Output the (X, Y) coordinate of the center of the cell containing the given text.  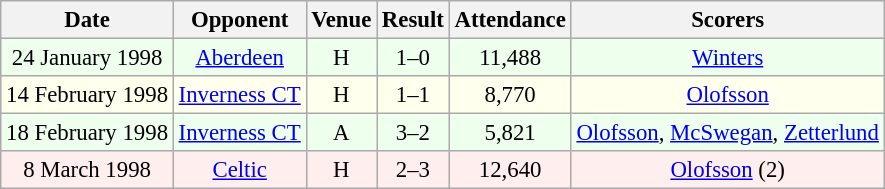
Olofsson (728, 95)
Celtic (240, 170)
8 March 1998 (88, 170)
1–1 (414, 95)
18 February 1998 (88, 133)
2–3 (414, 170)
8,770 (510, 95)
5,821 (510, 133)
14 February 1998 (88, 95)
1–0 (414, 58)
Opponent (240, 20)
Olofsson, McSwegan, Zetterlund (728, 133)
12,640 (510, 170)
Scorers (728, 20)
Winters (728, 58)
Olofsson (2) (728, 170)
A (342, 133)
Result (414, 20)
Aberdeen (240, 58)
Date (88, 20)
Venue (342, 20)
11,488 (510, 58)
24 January 1998 (88, 58)
Attendance (510, 20)
3–2 (414, 133)
